Pinpoint the cell where the given text exists, returning its (X, Y) midpoint coordinate. 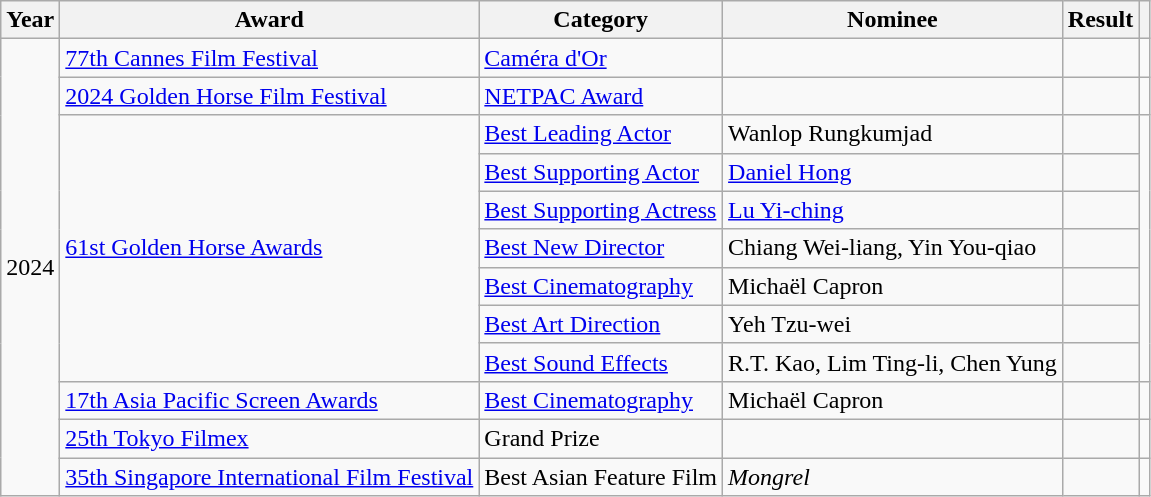
2024 Golden Horse Film Festival (270, 96)
77th Cannes Film Festival (270, 58)
25th Tokyo Filmex (270, 438)
Caméra d'Or (601, 58)
Best Supporting Actress (601, 210)
Best Art Direction (601, 324)
Best New Director (601, 248)
Category (601, 20)
Mongrel (893, 477)
35th Singapore International Film Festival (270, 477)
Wanlop Rungkumjad (893, 134)
17th Asia Pacific Screen Awards (270, 400)
Yeh Tzu-wei (893, 324)
Best Leading Actor (601, 134)
Best Sound Effects (601, 362)
Year (30, 20)
Best Asian Feature Film (601, 477)
R.T. Kao, Lim Ting-li, Chen Yung (893, 362)
Result (1100, 20)
Nominee (893, 20)
2024 (30, 268)
Best Supporting Actor (601, 172)
Daniel Hong (893, 172)
Grand Prize (601, 438)
Chiang Wei-liang, Yin You-qiao (893, 248)
61st Golden Horse Awards (270, 248)
Award (270, 20)
NETPAC Award (601, 96)
Lu Yi-ching (893, 210)
